Provide the (X, Y) coordinate of the cell's center where the given text is located.  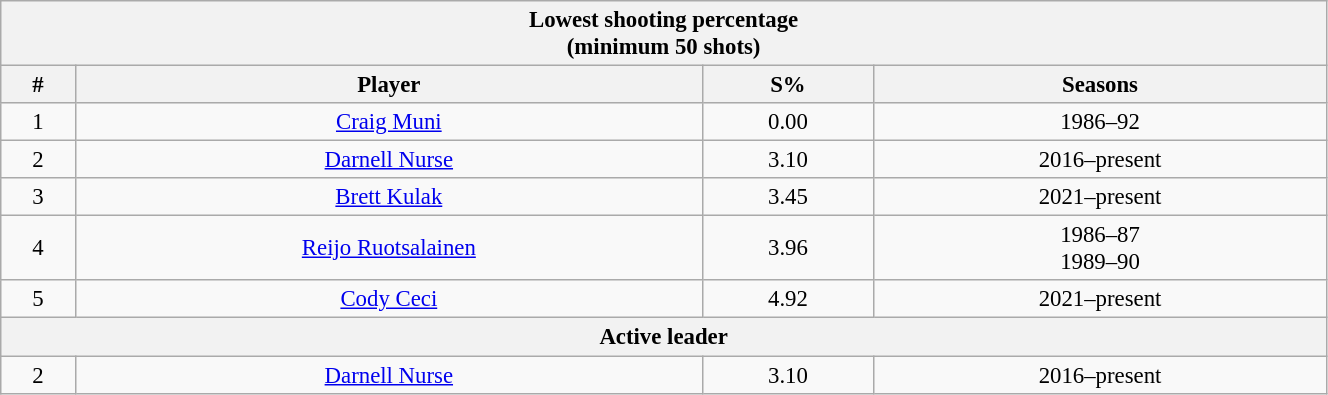
4.92 (788, 299)
3.45 (788, 197)
Cody Ceci (388, 299)
Seasons (1100, 85)
3.96 (788, 248)
1986–871989–90 (1100, 248)
4 (38, 248)
Lowest shooting percentage(minimum 50 shots) (664, 34)
Active leader (664, 337)
Brett Kulak (388, 197)
5 (38, 299)
Reijo Ruotsalainen (388, 248)
Player (388, 85)
# (38, 85)
S% (788, 85)
1 (38, 122)
Craig Muni (388, 122)
3 (38, 197)
1986–92 (1100, 122)
0.00 (788, 122)
